Output the (X, Y) coordinate of the center of the cell containing the given text.  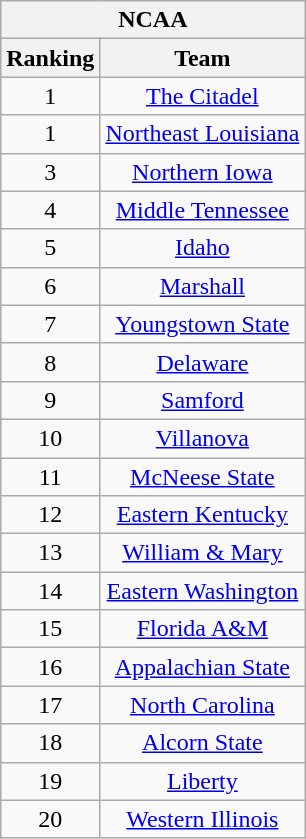
Samford (202, 400)
12 (50, 515)
Middle Tennessee (202, 210)
5 (50, 248)
Ranking (50, 58)
Northeast Louisiana (202, 134)
Florida A&M (202, 629)
19 (50, 781)
4 (50, 210)
Liberty (202, 781)
18 (50, 743)
16 (50, 667)
Alcorn State (202, 743)
Northern Iowa (202, 172)
9 (50, 400)
7 (50, 324)
Appalachian State (202, 667)
15 (50, 629)
17 (50, 705)
Villanova (202, 438)
Youngstown State (202, 324)
Eastern Washington (202, 591)
14 (50, 591)
3 (50, 172)
McNeese State (202, 477)
North Carolina (202, 705)
William & Mary (202, 553)
Delaware (202, 362)
13 (50, 553)
10 (50, 438)
Idaho (202, 248)
Team (202, 58)
20 (50, 819)
Marshall (202, 286)
Eastern Kentucky (202, 515)
8 (50, 362)
The Citadel (202, 96)
11 (50, 477)
NCAA (153, 20)
6 (50, 286)
Western Illinois (202, 819)
